From the cell containing the given text, extract its center point as [X, Y] coordinate. 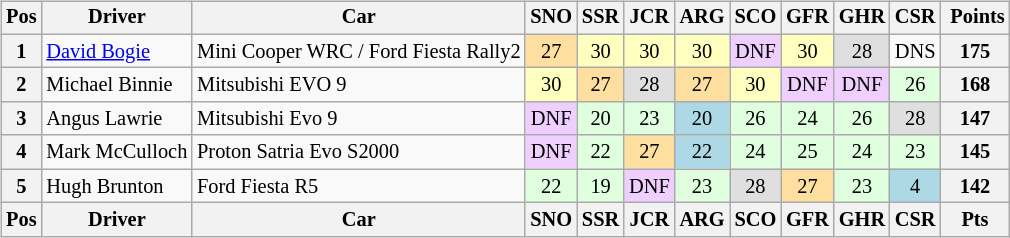
David Bogie [116, 51]
Points [974, 18]
1 [21, 51]
Michael Binnie [116, 85]
Mini Cooper WRC / Ford Fiesta Rally2 [358, 51]
Mark McCulloch [116, 152]
142 [974, 186]
Pts [974, 220]
3 [21, 119]
175 [974, 51]
Angus Lawrie [116, 119]
Hugh Brunton [116, 186]
25 [808, 152]
Mitsubishi EVO 9 [358, 85]
145 [974, 152]
5 [21, 186]
19 [600, 186]
168 [974, 85]
DNS [915, 51]
147 [974, 119]
Proton Satria Evo S2000 [358, 152]
Mitsubishi Evo 9 [358, 119]
Ford Fiesta R5 [358, 186]
2 [21, 85]
